Capture the cell that displays the provided text and extract its [x, y] central coordinate. 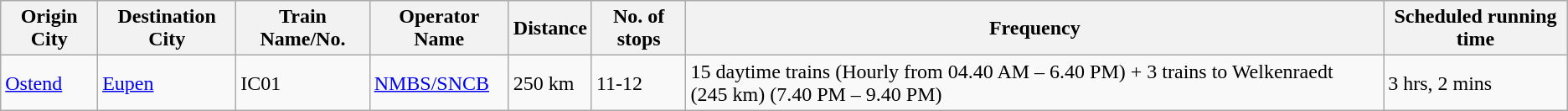
Origin City [49, 29]
NMBS/SNCB [439, 82]
3 hrs, 2 mins [1476, 82]
Eupen [168, 82]
250 km [549, 82]
15 daytime trains (Hourly from 04.40 AM – 6.40 PM) + 3 trains to Welkenraedt (245 km) (7.40 PM – 9.40 PM) [1035, 82]
No. of stops [638, 29]
Train Name/No. [303, 29]
Destination City [168, 29]
11-12 [638, 82]
Ostend [49, 82]
Operator Name [439, 29]
Frequency [1035, 29]
Distance [549, 29]
IC01 [303, 82]
Scheduled running time [1476, 29]
